Detect which cell encompasses the target text, then output its [x, y] center coordinate. 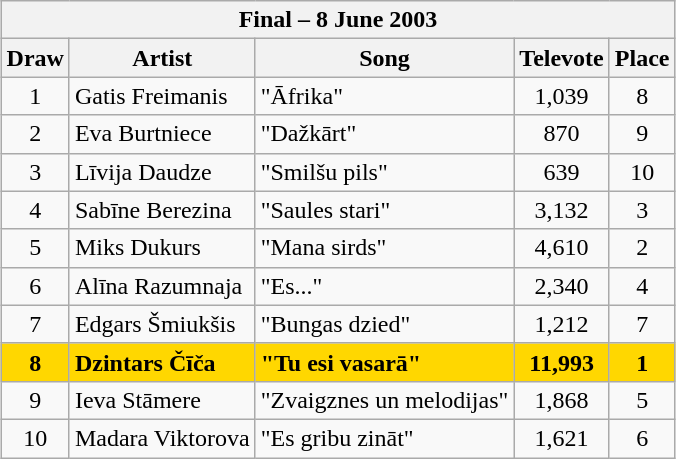
Miks Dukurs [162, 248]
Sabīne Berezina [162, 210]
"Zvaigznes un melodijas" [384, 400]
Madara Viktorova [162, 438]
Līvija Daudze [162, 172]
Final – 8 June 2003 [338, 20]
4,610 [562, 248]
Place [642, 58]
Alīna Razumnaja [162, 286]
639 [562, 172]
2,340 [562, 286]
"Āfrika" [384, 96]
Song [384, 58]
Edgars Šmiukšis [162, 324]
1,212 [562, 324]
Gatis Freimanis [162, 96]
Ieva Stāmere [162, 400]
Draw [35, 58]
870 [562, 134]
11,993 [562, 362]
Dzintars Čīča [162, 362]
1,621 [562, 438]
3,132 [562, 210]
Eva Burtniece [162, 134]
"Smilšu pils" [384, 172]
Artist [162, 58]
1,039 [562, 96]
"Es..." [384, 286]
"Mana sirds" [384, 248]
"Tu esi vasarā" [384, 362]
1,868 [562, 400]
"Dažkārt" [384, 134]
"Es gribu zināt" [384, 438]
Televote [562, 58]
"Saules stari" [384, 210]
"Bungas dzied" [384, 324]
